Extract the (X, Y) coordinate from the center of the cell holding the provided text.  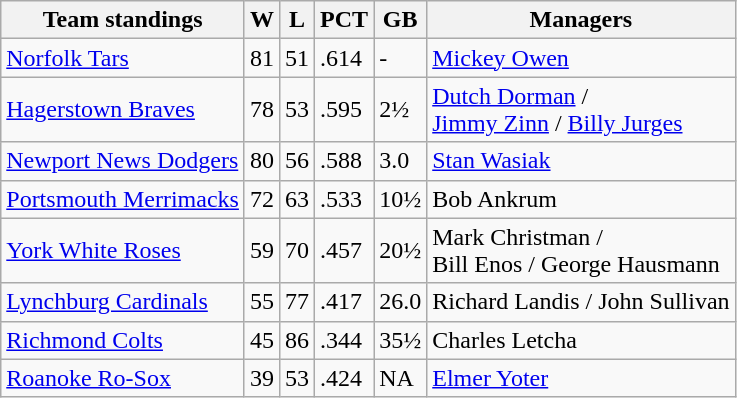
.533 (344, 199)
NA (400, 378)
86 (298, 340)
.457 (344, 250)
Roanoke Ro-Sox (123, 378)
Dutch Dorman / Jimmy Zinn / Billy Jurges (581, 110)
L (298, 20)
Portsmouth Merrimacks (123, 199)
.344 (344, 340)
45 (262, 340)
Stan Wasiak (581, 161)
56 (298, 161)
GB (400, 20)
59 (262, 250)
Bob Ankrum (581, 199)
Norfolk Tars (123, 58)
Mark Christman / Bill Enos / George Hausmann (581, 250)
W (262, 20)
Charles Letcha (581, 340)
81 (262, 58)
Hagerstown Braves (123, 110)
2½ (400, 110)
80 (262, 161)
70 (298, 250)
39 (262, 378)
55 (262, 302)
72 (262, 199)
51 (298, 58)
Elmer Yoter (581, 378)
.595 (344, 110)
.424 (344, 378)
Richard Landis / John Sullivan (581, 302)
Lynchburg Cardinals (123, 302)
Richmond Colts (123, 340)
.588 (344, 161)
Newport News Dodgers (123, 161)
- (400, 58)
Mickey Owen (581, 58)
.417 (344, 302)
PCT (344, 20)
63 (298, 199)
26.0 (400, 302)
78 (262, 110)
20½ (400, 250)
.614 (344, 58)
Managers (581, 20)
3.0 (400, 161)
35½ (400, 340)
York White Roses (123, 250)
Team standings (123, 20)
10½ (400, 199)
77 (298, 302)
